Return the (x, y) coordinate for the center point of the cell that contains the specified text.  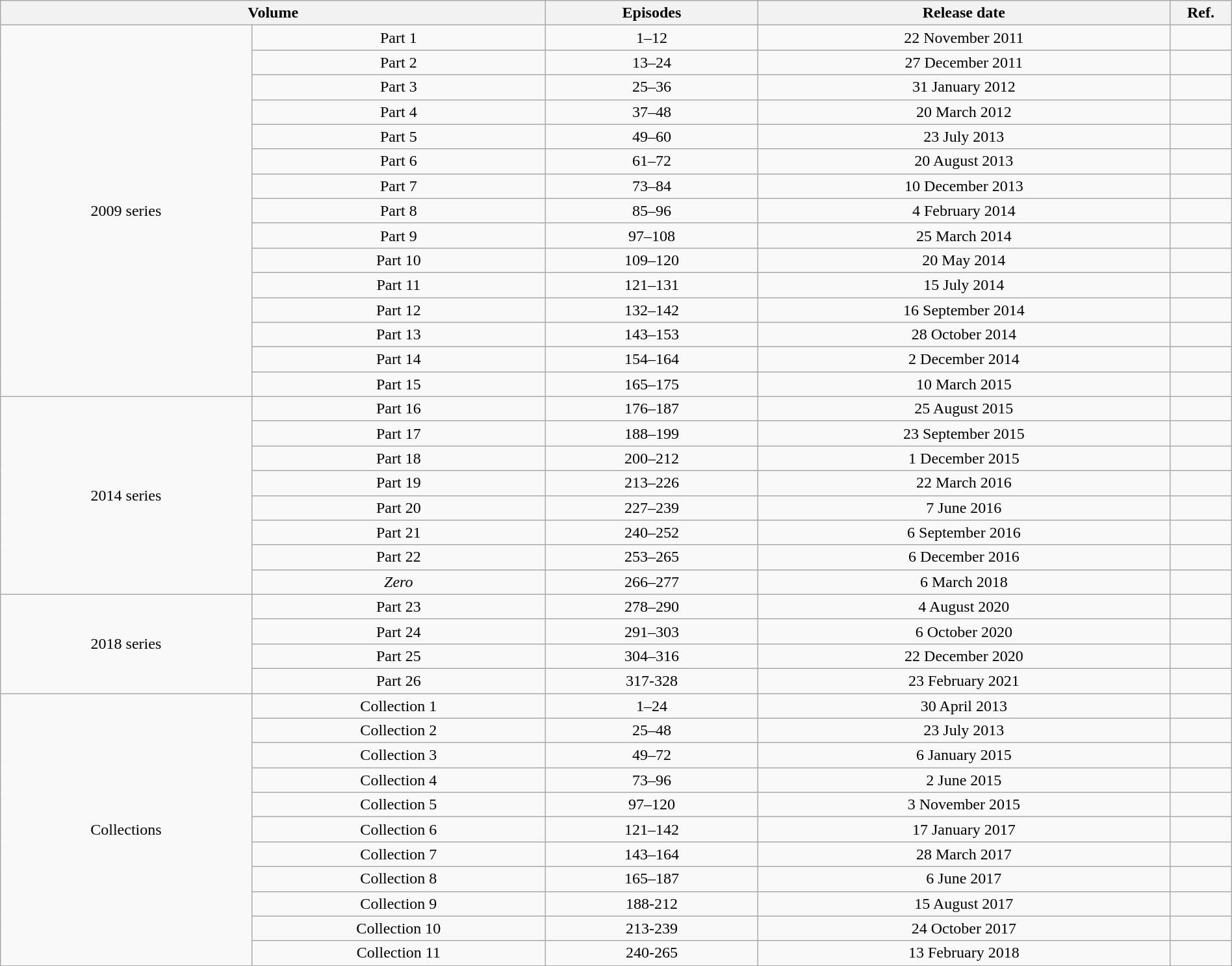
97–120 (652, 805)
Collection 1 (399, 705)
Part 10 (399, 260)
25–48 (652, 731)
3 November 2015 (964, 805)
266–277 (652, 582)
2 December 2014 (964, 359)
6 January 2015 (964, 755)
213–226 (652, 483)
Part 19 (399, 483)
188–199 (652, 434)
23 February 2021 (964, 681)
1–12 (652, 38)
143–153 (652, 335)
6 December 2016 (964, 557)
Part 14 (399, 359)
Collection 5 (399, 805)
25–36 (652, 87)
Part 1 (399, 38)
2 June 2015 (964, 780)
Release date (964, 13)
Part 13 (399, 335)
7 June 2016 (964, 508)
Part 15 (399, 384)
Part 18 (399, 458)
2018 series (126, 644)
22 November 2011 (964, 38)
13–24 (652, 62)
20 August 2013 (964, 161)
Part 11 (399, 285)
176–187 (652, 409)
317-328 (652, 681)
24 October 2017 (964, 928)
Part 3 (399, 87)
2009 series (126, 211)
Part 4 (399, 112)
304–316 (652, 656)
Part 21 (399, 532)
2014 series (126, 495)
22 December 2020 (964, 656)
1 December 2015 (964, 458)
31 January 2012 (964, 87)
Volume (273, 13)
Collection 4 (399, 780)
Episodes (652, 13)
165–187 (652, 879)
20 March 2012 (964, 112)
Part 22 (399, 557)
6 March 2018 (964, 582)
Part 16 (399, 409)
17 January 2017 (964, 829)
Collection 10 (399, 928)
25 March 2014 (964, 235)
121–142 (652, 829)
6 October 2020 (964, 631)
278–290 (652, 607)
27 December 2011 (964, 62)
85–96 (652, 211)
240–252 (652, 532)
23 September 2015 (964, 434)
30 April 2013 (964, 705)
Collection 3 (399, 755)
Collections (126, 829)
22 March 2016 (964, 483)
188-212 (652, 904)
Part 8 (399, 211)
10 March 2015 (964, 384)
Collection 9 (399, 904)
49–72 (652, 755)
154–164 (652, 359)
25 August 2015 (964, 409)
Part 6 (399, 161)
13 February 2018 (964, 953)
Part 7 (399, 186)
15 July 2014 (964, 285)
73–96 (652, 780)
Part 5 (399, 137)
97–108 (652, 235)
132–142 (652, 310)
200–212 (652, 458)
143–164 (652, 854)
291–303 (652, 631)
Collection 7 (399, 854)
213-239 (652, 928)
109–120 (652, 260)
Collection 2 (399, 731)
Part 26 (399, 681)
28 March 2017 (964, 854)
Zero (399, 582)
49–60 (652, 137)
Part 9 (399, 235)
37–48 (652, 112)
165–175 (652, 384)
73–84 (652, 186)
1–24 (652, 705)
6 September 2016 (964, 532)
4 August 2020 (964, 607)
Collection 8 (399, 879)
Part 25 (399, 656)
28 October 2014 (964, 335)
10 December 2013 (964, 186)
6 June 2017 (964, 879)
Collection 11 (399, 953)
Collection 6 (399, 829)
Ref. (1201, 13)
16 September 2014 (964, 310)
20 May 2014 (964, 260)
61–72 (652, 161)
Part 23 (399, 607)
Part 17 (399, 434)
4 February 2014 (964, 211)
15 August 2017 (964, 904)
240-265 (652, 953)
253–265 (652, 557)
227–239 (652, 508)
121–131 (652, 285)
Part 20 (399, 508)
Part 24 (399, 631)
Part 2 (399, 62)
Part 12 (399, 310)
